Scan for the cell matching the given text and deliver its [x, y] coordinate at center. 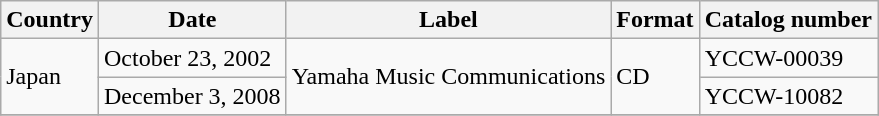
Catalog number [788, 20]
Japan [50, 77]
October 23, 2002 [192, 58]
Label [448, 20]
December 3, 2008 [192, 96]
Date [192, 20]
CD [655, 77]
Format [655, 20]
Yamaha Music Communications [448, 77]
Country [50, 20]
YCCW-10082 [788, 96]
YCCW-00039 [788, 58]
